Capture the cell that displays the provided text and extract its [X, Y] central coordinate. 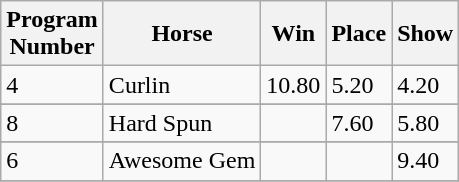
Awesome Gem [182, 161]
Horse [182, 34]
Curlin [182, 85]
Hard Spun [182, 123]
Win [294, 34]
Place [359, 34]
Show [426, 34]
4.20 [426, 85]
7.60 [359, 123]
6 [52, 161]
4 [52, 85]
5.20 [359, 85]
8 [52, 123]
10.80 [294, 85]
ProgramNumber [52, 34]
9.40 [426, 161]
5.80 [426, 123]
